Locate the cell with the specified text and output its (x, y) center coordinate. 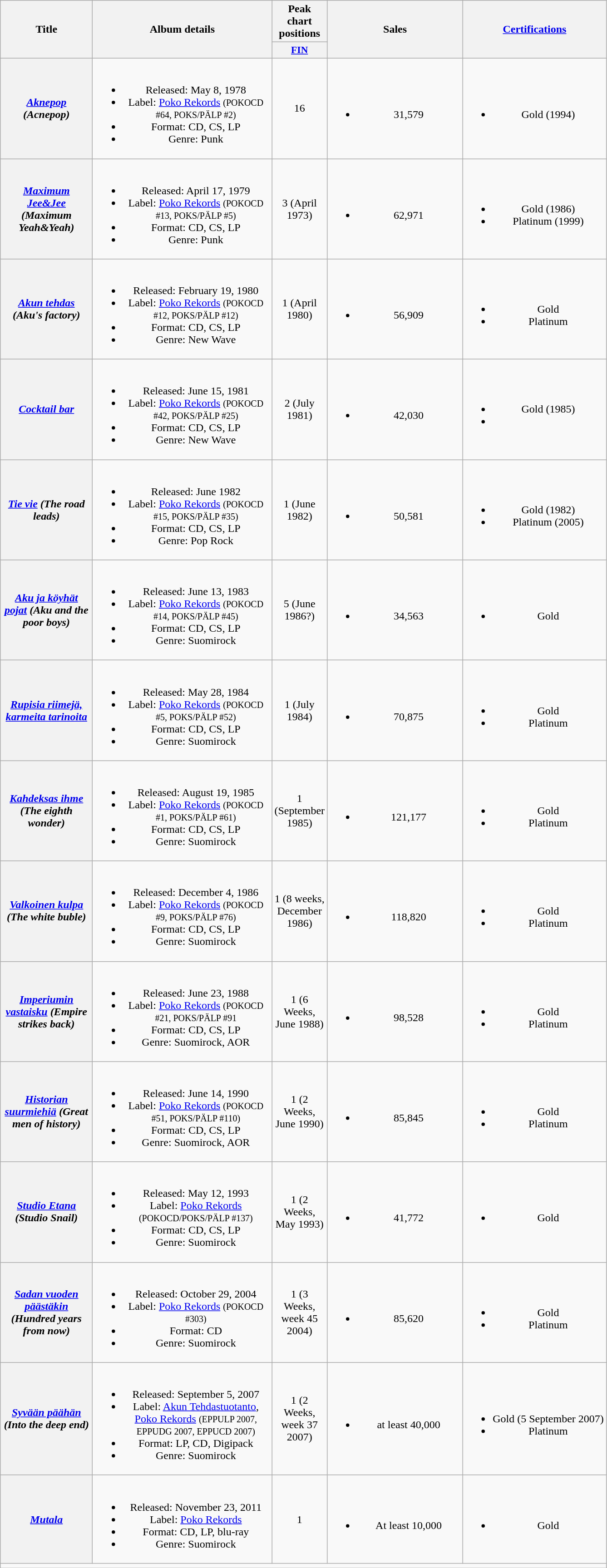
2 (July 1981) (300, 409)
118,820 (395, 911)
Aknepop (Acnepop) (46, 108)
Released: June 13, 1983Label: Poko Rekords (POKOCD #14, POKS/PÄLP #45)Format: CD, CS, LPGenre: Suomirock (183, 610)
1 (300, 1519)
1 (September 1985) (300, 811)
Imperiumin vastaisku (Empire strikes back) (46, 1011)
41,772 (395, 1212)
Album details (183, 29)
85,845 (395, 1112)
Released: April 17, 1979Label: Poko Rekords (POKOCD #13, POKS/PÄLP #5)Format: CD, CS, LPGenre: Punk (183, 209)
Gold (1994) (535, 108)
Released: May 28, 1984Label: Poko Rekords (POKOCD #5, POKS/PÄLP #52)Format: CD, CS, LPGenre: Suomirock (183, 711)
Released: October 29, 2004Label: Poko Rekords (POKOCD #303)Format: CDGenre: Suomirock (183, 1312)
At least 10,000 (395, 1519)
1 (6 Weeks, June 1988) (300, 1011)
Akun tehdas (Aku's factory) (46, 310)
Gold (1986)Platinum (1999) (535, 209)
Kahdeksas ihme (The eighth wonder) (46, 811)
1 (2 Weeks, June 1990) (300, 1112)
at least 40,000 (395, 1419)
Sadan vuoden päästäkin (Hundred years from now) (46, 1312)
Aku ja köyhät pojat (Aku and the poor boys) (46, 610)
50,581 (395, 510)
70,875 (395, 711)
1 (8 weeks, December 1986) (300, 911)
Peak chart positions (300, 21)
42,030 (395, 409)
Cocktail bar (46, 409)
56,909 (395, 310)
Syvään päähän (Into the deep end) (46, 1419)
Title (46, 29)
Released: June 14, 1990Label: Poko Rekords (POKOCD #51, POKS/PÄLP #110)Format: CD, CS, LPGenre: Suomirock, AOR (183, 1112)
FIN (300, 50)
Gold (5 September 2007)Platinum (535, 1419)
Released: May 12, 1993Label: Poko Rekords (POKOCD/POKS/PÄLP #137)Format: CD, CS, LPGenre: Suomirock (183, 1212)
34,563 (395, 610)
1 (3 Weeks, week 45 2004) (300, 1312)
Released: December 4, 1986Label: Poko Rekords (POKOCD #9, POKS/PÄLP #76)Format: CD, CS, LPGenre: Suomirock (183, 911)
1 (2 Weeks, May 1993) (300, 1212)
Released: August 19, 1985Label: Poko Rekords (POKOCD #1, POKS/PÄLP #61)Format: CD, CS, LPGenre: Suomirock (183, 811)
Mutala (46, 1519)
Gold (1985) (535, 409)
Released: June 23, 1988Label: Poko Rekords (POKOCD #21, POKS/PÄLP #91Format: CD, CS, LPGenre: Suomirock, AOR (183, 1011)
85,620 (395, 1312)
3 (April 1973) (300, 209)
5 (June 1986?) (300, 610)
98,528 (395, 1011)
Valkoinen kulpa (The white buble) (46, 911)
Tie vie (The road leads) (46, 510)
Maximum Jee&Jee (Maximum Yeah&Yeah) (46, 209)
Rupisia riimejä, karmeita tarinoita (46, 711)
1 (April 1980) (300, 310)
1 (June 1982) (300, 510)
Gold (1982)Platinum (2005) (535, 510)
Released: February 19, 1980Label: Poko Rekords (POKOCD #12, POKS/PÄLP #12)Format: CD, CS, LPGenre: New Wave (183, 310)
31,579 (395, 108)
Historian suurmiehiä (Great men of history) (46, 1112)
1 (2 Weeks, week 37 2007) (300, 1419)
Released: June 1982Label: Poko Rekords (POKOCD #15, POKS/PÄLP #35)Format: CD, CS, LPGenre: Pop Rock (183, 510)
Sales (395, 29)
Certifications (535, 29)
16 (300, 108)
Released: September 5, 2007Label: Akun Tehdastuotanto, Poko Rekords (EPPULP 2007, EPPUDG 2007, EPPUCD 2007)Format: LP, CD, DigipackGenre: Suomirock (183, 1419)
Studio Etana (Studio Snail) (46, 1212)
62,971 (395, 209)
121,177 (395, 811)
Released: June 15, 1981Label: Poko Rekords (POKOCD #42, POKS/PÄLP #25)Format: CD, CS, LPGenre: New Wave (183, 409)
Released: May 8, 1978Label: Poko Rekords (POKOCD #64, POKS/PÄLP #2)Format: CD, CS, LPGenre: Punk (183, 108)
Released: November 23, 2011Label: Poko RekordsFormat: CD, LP, blu-rayGenre: Suomirock (183, 1519)
1 (July 1984) (300, 711)
